Output the [x, y] coordinate of the center of the cell containing the given text.  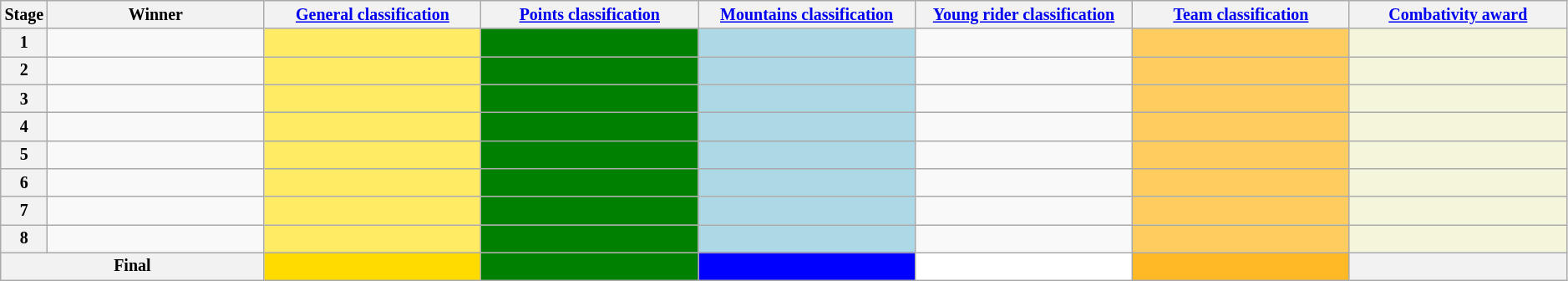
Combativity award [1458, 15]
Final [132, 266]
Mountains classification [807, 15]
Stage [24, 15]
3 [24, 99]
8 [24, 239]
Points classification [590, 15]
7 [24, 211]
Team classification [1241, 15]
2 [24, 70]
4 [24, 127]
5 [24, 154]
General classification [373, 15]
6 [24, 182]
1 [24, 43]
Young rider classification [1024, 15]
Winner [155, 15]
